Pinpoint the cell where the given text exists, returning its [X, Y] midpoint coordinate. 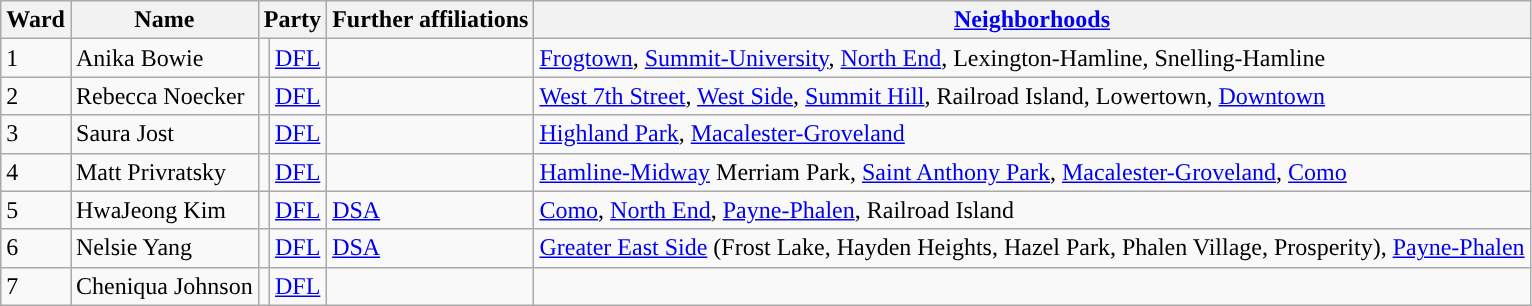
Nelsie Yang [164, 248]
4 [36, 172]
Neighborhoods [1032, 20]
Ward [36, 20]
Hamline-Midway Merriam Park, Saint Anthony Park, Macalester-Groveland, Como [1032, 172]
Rebecca Noecker [164, 96]
Frogtown, Summit-University, North End, Lexington-Hamline, Snelling-Hamline [1032, 58]
7 [36, 286]
Como, North End, Payne-Phalen, Railroad Island [1032, 210]
Further affiliations [430, 20]
Cheniqua Johnson [164, 286]
Anika Bowie [164, 58]
West 7th Street, West Side, Summit Hill, Railroad Island, Lowertown, Downtown [1032, 96]
3 [36, 134]
HwaJeong Kim [164, 210]
Name [164, 20]
1 [36, 58]
5 [36, 210]
Greater East Side (Frost Lake, Hayden Heights, Hazel Park, Phalen Village, Prosperity), Payne-Phalen [1032, 248]
Party [292, 20]
Saura Jost [164, 134]
2 [36, 96]
Matt Privratsky [164, 172]
Highland Park, Macalester-Groveland [1032, 134]
6 [36, 248]
